Search for the cell housing the specified text and yield its [X, Y] center coordinate. 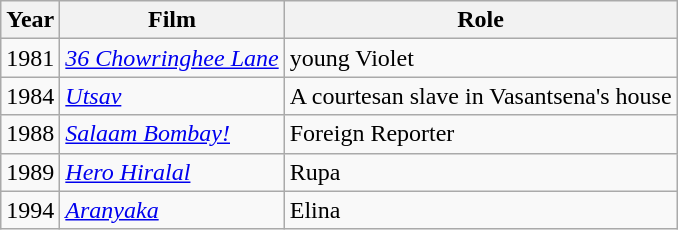
Foreign Reporter [480, 134]
1994 [30, 210]
Rupa [480, 172]
1984 [30, 96]
Aranyaka [172, 210]
Elina [480, 210]
Salaam Bombay! [172, 134]
Hero Hiralal [172, 172]
Year [30, 20]
36 Chowringhee Lane [172, 58]
Film [172, 20]
1981 [30, 58]
A courtesan slave in Vasantsena's house [480, 96]
1989 [30, 172]
young Violet [480, 58]
1988 [30, 134]
Utsav [172, 96]
Role [480, 20]
